Output the [x, y] coordinate of the center of the cell containing the given text.  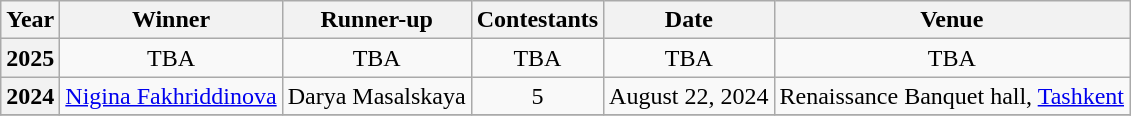
Venue [952, 20]
Date [689, 20]
Renaissance Banquet hall, Tashkent [952, 96]
Darya Masalskaya [376, 96]
Contestants [537, 20]
5 [537, 96]
Nigina Fakhriddinova [171, 96]
2025 [30, 58]
Runner-up [376, 20]
Year [30, 20]
2024 [30, 96]
Winner [171, 20]
August 22, 2024 [689, 96]
